From the cell containing the given text, extract its center point as (X, Y) coordinate. 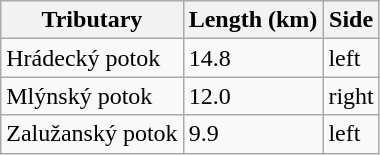
Mlýnský potok (92, 96)
9.9 (253, 134)
12.0 (253, 96)
Side (351, 20)
Zalužanský potok (92, 134)
Length (km) (253, 20)
Tributary (92, 20)
right (351, 96)
Hrádecký potok (92, 58)
14.8 (253, 58)
